Provide the [x, y] coordinate of the cell's center where the given text is located.  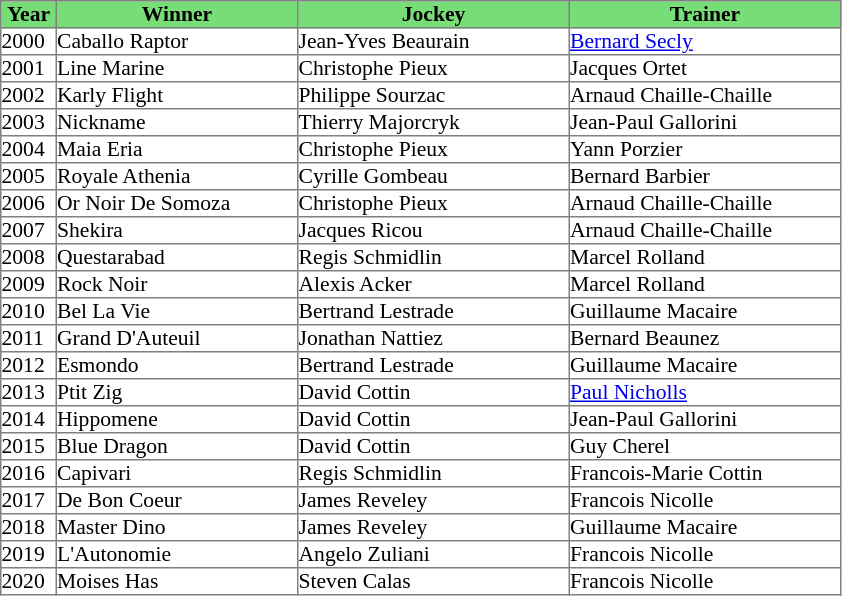
Yann Porzier [705, 150]
2011 [29, 338]
Hippomene [177, 420]
Steven Calas [434, 582]
2006 [29, 204]
Blue Dragon [177, 446]
Jonathan Nattiez [434, 338]
Angelo Zuliani [434, 554]
Capivari [177, 474]
2018 [29, 528]
Line Marine [177, 68]
2019 [29, 554]
L'Autonomie [177, 554]
2003 [29, 122]
Moises Has [177, 582]
Ptit Zig [177, 392]
Francois-Marie Cottin [705, 474]
2013 [29, 392]
Alexis Acker [434, 284]
2020 [29, 582]
2005 [29, 176]
Master Dino [177, 528]
Or Noir De Somoza [177, 204]
2015 [29, 446]
2008 [29, 258]
Bernard Barbier [705, 176]
2002 [29, 96]
2016 [29, 474]
Bernard Beaunez [705, 338]
Bernard Secly [705, 42]
2004 [29, 150]
2007 [29, 230]
2001 [29, 68]
Jean-Yves Beaurain [434, 42]
Trainer [705, 14]
Caballo Raptor [177, 42]
Guy Cherel [705, 446]
Karly Flight [177, 96]
Jacques Ricou [434, 230]
Maia Eria [177, 150]
Rock Noir [177, 284]
2017 [29, 500]
Cyrille Gombeau [434, 176]
Paul Nicholls [705, 392]
2000 [29, 42]
Thierry Majorcryk [434, 122]
2014 [29, 420]
2009 [29, 284]
Philippe Sourzac [434, 96]
Nickname [177, 122]
Year [29, 14]
De Bon Coeur [177, 500]
Winner [177, 14]
Shekira [177, 230]
Grand D'Auteuil [177, 338]
2012 [29, 366]
Jockey [434, 14]
Royale Athenia [177, 176]
Esmondo [177, 366]
2010 [29, 312]
Jacques Ortet [705, 68]
Questarabad [177, 258]
Bel La Vie [177, 312]
